Provide the [x, y] coordinate of the cell's center where the given text is located.  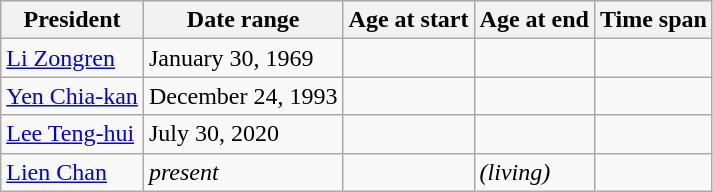
President [72, 20]
Age at end [534, 20]
Date range [243, 20]
Time span [653, 20]
present [243, 172]
Lee Teng-hui [72, 134]
(living) [534, 172]
January 30, 1969 [243, 58]
December 24, 1993 [243, 96]
July 30, 2020 [243, 134]
Yen Chia-kan [72, 96]
Li Zongren [72, 58]
Lien Chan [72, 172]
Age at start [408, 20]
